Search for the cell housing the specified text and yield its (x, y) center coordinate. 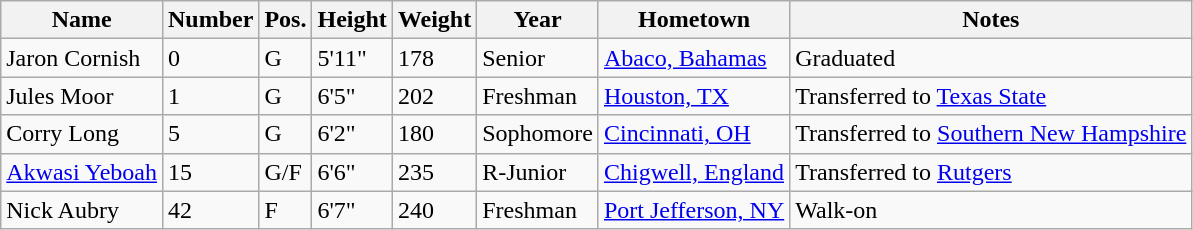
5 (210, 134)
Port Jefferson, NY (694, 210)
Corry Long (82, 134)
Houston, TX (694, 96)
178 (434, 58)
240 (434, 210)
6'5" (352, 96)
Walk-on (991, 210)
0 (210, 58)
5'11" (352, 58)
Nick Aubry (82, 210)
Cincinnati, OH (694, 134)
1 (210, 96)
6'2" (352, 134)
R-Junior (538, 172)
Name (82, 20)
Transferred to Texas State (991, 96)
Weight (434, 20)
Notes (991, 20)
Jaron Cornish (82, 58)
Year (538, 20)
F (286, 210)
Graduated (991, 58)
6'7" (352, 210)
Chigwell, England (694, 172)
Number (210, 20)
15 (210, 172)
Transferred to Rutgers (991, 172)
180 (434, 134)
42 (210, 210)
Pos. (286, 20)
Abaco, Bahamas (694, 58)
Sophomore (538, 134)
Height (352, 20)
Akwasi Yeboah (82, 172)
Hometown (694, 20)
202 (434, 96)
Transferred to Southern New Hampshire (991, 134)
Jules Moor (82, 96)
G/F (286, 172)
Senior (538, 58)
6'6" (352, 172)
235 (434, 172)
